Extract the (X, Y) coordinate from the center of the cell holding the provided text.  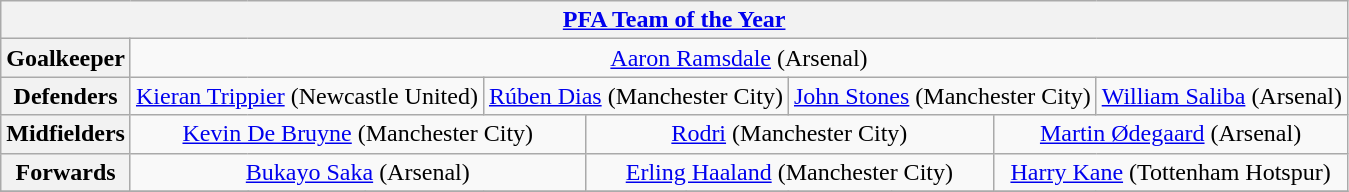
Erling Haaland (Manchester City) (789, 172)
Bukayo Saka (Arsenal) (358, 172)
PFA Team of the Year (674, 20)
Forwards (66, 172)
Martin Ødegaard (Arsenal) (1171, 134)
Kieran Trippier (Newcastle United) (306, 96)
Rodri (Manchester City) (789, 134)
John Stones (Manchester City) (942, 96)
Midfielders (66, 134)
Harry Kane (Tottenham Hotspur) (1171, 172)
Defenders (66, 96)
Goalkeeper (66, 58)
Kevin De Bruyne (Manchester City) (358, 134)
William Saliba (Arsenal) (1222, 96)
Aaron Ramsdale (Arsenal) (738, 58)
Rúben Dias (Manchester City) (636, 96)
